Search for the cell housing the specified text and yield its (x, y) center coordinate. 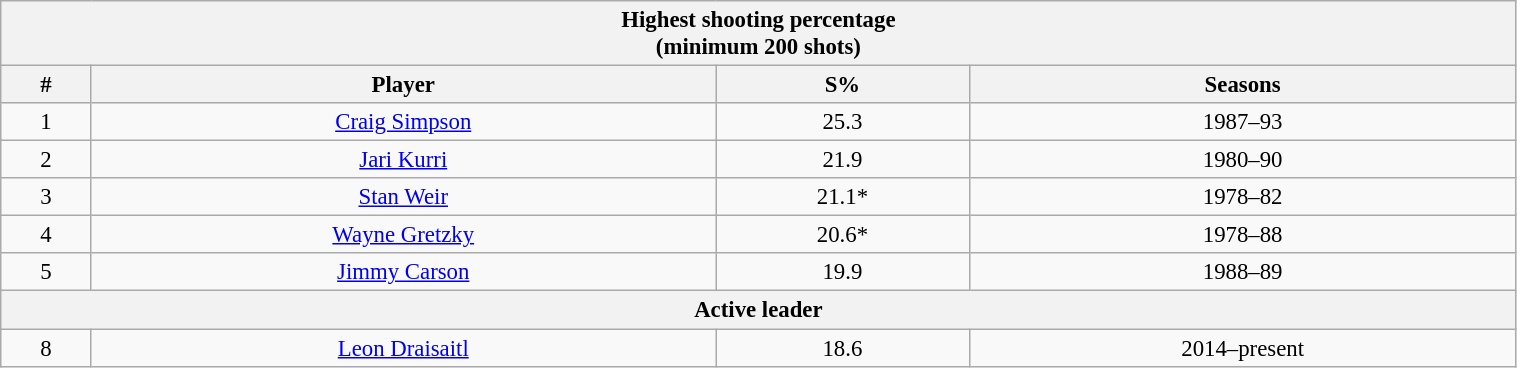
2014–present (1242, 348)
# (46, 85)
2 (46, 160)
18.6 (843, 348)
Wayne Gretzky (404, 235)
Seasons (1242, 85)
8 (46, 348)
S% (843, 85)
Craig Simpson (404, 122)
Jimmy Carson (404, 273)
25.3 (843, 122)
Highest shooting percentage(minimum 200 shots) (758, 34)
5 (46, 273)
1987–93 (1242, 122)
3 (46, 197)
Active leader (758, 310)
1988–89 (1242, 273)
1980–90 (1242, 160)
21.9 (843, 160)
1978–88 (1242, 235)
20.6* (843, 235)
Player (404, 85)
1 (46, 122)
19.9 (843, 273)
4 (46, 235)
Stan Weir (404, 197)
Leon Draisaitl (404, 348)
1978–82 (1242, 197)
21.1* (843, 197)
Jari Kurri (404, 160)
